Determine the [X, Y] coordinate at the center of the cell enclosing the given text.  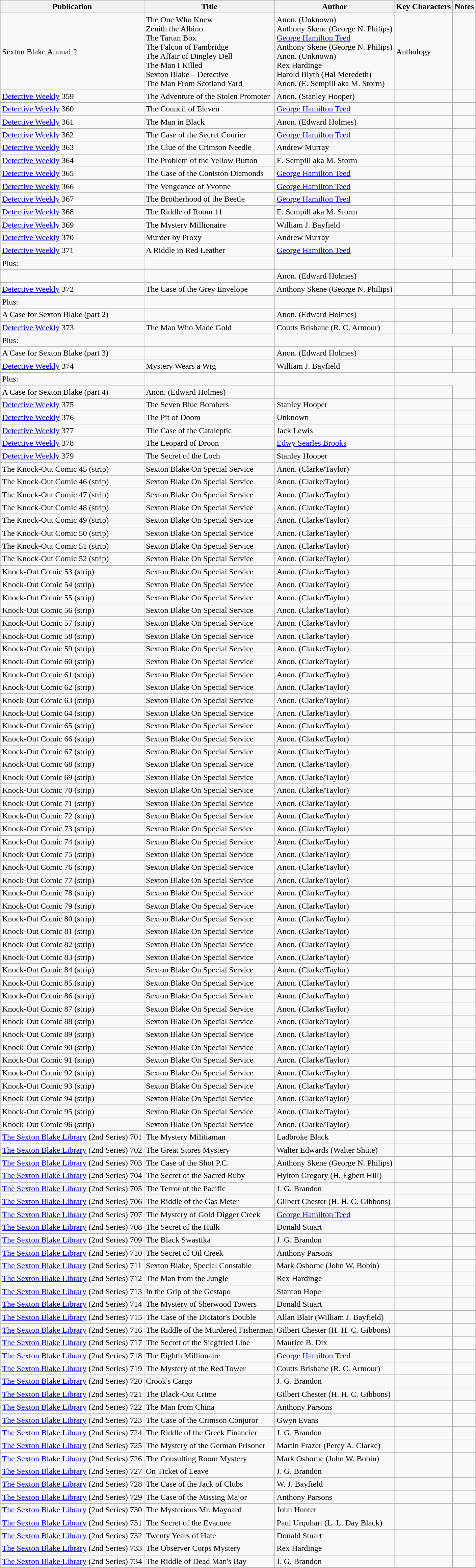
The Sexton Blake Library (2nd Series) 716 [72, 1330]
The Knock-Out Comic 50 (strip) [72, 533]
Knock-Out Comic 87 (strip) [72, 1009]
The Sexton Blake Library (2nd Series) 723 [72, 1420]
The Secret of the Siegfried Line [209, 1343]
The Sexton Blake Library (2nd Series) 715 [72, 1317]
The Sexton Blake Library (2nd Series) 708 [72, 1227]
Detective Weekly 379 [72, 456]
The Case of the Crimson Conjuror [209, 1420]
The Sexton Blake Library (2nd Series) 721 [72, 1394]
Unknown [335, 417]
Knock-Out Comic 76 (strip) [72, 867]
The Sexton Blake Library (2nd Series) 706 [72, 1201]
The Knock-Out Comic 46 (strip) [72, 482]
The Leopard of Droon [209, 443]
Ladbroke Black [335, 1137]
Knock-Out Comic 64 (strip) [72, 713]
The Case of the Cataleptic [209, 430]
Knock-Out Comic 55 (strip) [72, 597]
Detective Weekly 363 [72, 148]
The Sexton Blake Library (2nd Series) 720 [72, 1381]
The Sexton Blake Library (2nd Series) 717 [72, 1343]
Knock-Out Comic 57 (strip) [72, 623]
The Black-Out Crime [209, 1394]
Detective Weekly 377 [72, 430]
Knock-Out Comic 67 (strip) [72, 752]
Anon. (Stanley Hooper) [335, 96]
Author [335, 7]
The Man Who Made Gold [209, 328]
A Riddle in Red Leather [209, 251]
Knock-Out Comic 68 (strip) [72, 764]
The Brotherhood of the Beetle [209, 199]
The Knock-Out Comic 48 (strip) [72, 507]
The Mystery of the Red Tower [209, 1368]
The Sexton Blake Library (2nd Series) 734 [72, 1561]
Gwyn Evans [335, 1420]
Knock-Out Comic 71 (strip) [72, 803]
The Observer Corps Mystery [209, 1548]
The Man from the Jungle [209, 1279]
The Riddle of Room 11 [209, 212]
The Sexton Blake Library (2nd Series) 727 [72, 1471]
Knock-Out Comic 82 (strip) [72, 944]
Knock-Out Comic 65 (strip) [72, 726]
Detective Weekly 367 [72, 199]
The Man in Black [209, 122]
The Pit of Doom [209, 417]
The Knock-Out Comic 52 (strip) [72, 559]
The Knock-Out Comic 51 (strip) [72, 546]
Knock-Out Comic 63 (strip) [72, 700]
The Man from China [209, 1407]
The Case of the Missing Major [209, 1497]
The Mystery of Gold Digger Creek [209, 1214]
The Knock-Out Comic 47 (strip) [72, 495]
Knock-Out Comic 78 (strip) [72, 893]
The Sexton Blake Library (2nd Series) 712 [72, 1279]
The Riddle of the Gas Meter [209, 1201]
Anthology [423, 51]
The Sexton Blake Library (2nd Series) 710 [72, 1253]
Detective Weekly 375 [72, 404]
Knock-Out Comic 66 (strip) [72, 739]
Knock-Out Comic 84 (strip) [72, 970]
The Riddle of Dead Man's Bay [209, 1561]
The Case of the Dictator's Double [209, 1317]
Jack Lewis [335, 430]
Detective Weekly 364 [72, 160]
Allan Blair (William J. Bayfield) [335, 1317]
The Secret of the Hulk [209, 1227]
The Eighth Millionaire [209, 1356]
The Problem of the Yellow Button [209, 160]
The Sexton Blake Library (2nd Series) 709 [72, 1240]
On Ticket of Leave [209, 1471]
Knock-Out Comic 53 (strip) [72, 572]
Detective Weekly 361 [72, 122]
Detective Weekly 372 [72, 289]
Detective Weekly 374 [72, 366]
Detective Weekly 360 [72, 109]
Detective Weekly 369 [72, 225]
The Great Stores Mystery [209, 1150]
Knock-Out Comic 56 (strip) [72, 610]
Knock-Out Comic 81 (strip) [72, 932]
In the Grip of the Gestapo [209, 1291]
Sexton Blake, Special Constable [209, 1266]
The Sexton Blake Library (2nd Series) 722 [72, 1407]
The Sexton Blake Library (2nd Series) 726 [72, 1458]
The Secret of Oil Creek [209, 1253]
Knock-Out Comic 54 (strip) [72, 584]
The Council of Eleven [209, 109]
The Sexton Blake Library (2nd Series) 714 [72, 1304]
W. J. Bayfield [335, 1484]
Knock-Out Comic 95 (strip) [72, 1112]
Detective Weekly 373 [72, 328]
The Mystery Millionaire [209, 225]
A Case for Sexton Blake (part 4) [72, 392]
The Sexton Blake Library (2nd Series) 702 [72, 1150]
The Case of the Jack of Clubs [209, 1484]
Knock-Out Comic 70 (strip) [72, 790]
A Case for Sexton Blake (part 3) [72, 353]
The Sexton Blake Library (2nd Series) 725 [72, 1445]
The Adventure of the Stolen Promoter [209, 96]
The Sexton Blake Library (2nd Series) 704 [72, 1176]
The Sexton Blake Library (2nd Series) 719 [72, 1368]
The Case of the Shot P.C. [209, 1163]
The Clue of the Crimson Needle [209, 148]
Knock-Out Comic 75 (strip) [72, 855]
Crook's Cargo [209, 1381]
The Mystery of the German Prisoner [209, 1445]
Detective Weekly 370 [72, 238]
The Seven Blue Bombers [209, 404]
The Secret of the Loch [209, 456]
The Riddle of the Murdered Fisherman [209, 1330]
Detective Weekly 371 [72, 251]
The Consulting Room Mystery [209, 1458]
Knock-Out Comic 72 (strip) [72, 816]
The Sexton Blake Library (2nd Series) 705 [72, 1188]
Knock-Out Comic 96 (strip) [72, 1124]
The Knock-Out Comic 45 (strip) [72, 469]
Publication [72, 7]
Knock-Out Comic 94 (strip) [72, 1099]
The Case of the Coniston Diamonds [209, 173]
Knock-Out Comic 83 (strip) [72, 957]
The Sexton Blake Library (2nd Series) 732 [72, 1536]
The Sexton Blake Library (2nd Series) 733 [72, 1548]
Knock-Out Comic 69 (strip) [72, 777]
Martin Frazer (Percy A. Clarke) [335, 1445]
Stanton Hope [335, 1291]
Knock-Out Comic 85 (strip) [72, 983]
Sexton Blake Annual 2 [72, 51]
Knock-Out Comic 88 (strip) [72, 1021]
Twenty Years of Hate [209, 1536]
Knock-Out Comic 89 (strip) [72, 1034]
Hylton Gregory (H. Egbert Hill) [335, 1176]
Maurice B. Dix [335, 1343]
Detective Weekly 368 [72, 212]
The Sexton Blake Library (2nd Series) 713 [72, 1291]
Walter Edwards (Walter Shute) [335, 1150]
Detective Weekly 362 [72, 135]
A Case for Sexton Blake (part 2) [72, 315]
Knock-Out Comic 79 (strip) [72, 906]
The Sexton Blake Library (2nd Series) 731 [72, 1523]
Knock-Out Comic 58 (strip) [72, 636]
Murder by Proxy [209, 238]
The Knock-Out Comic 49 (strip) [72, 520]
Knock-Out Comic 93 (strip) [72, 1086]
The Mysterious Mr. Maynard [209, 1510]
The Terror of the Pacific [209, 1188]
The Sexton Blake Library (2nd Series) 730 [72, 1510]
The Case of the Grey Envelope [209, 289]
The Sexton Blake Library (2nd Series) 703 [72, 1163]
Detective Weekly 378 [72, 443]
Knock-Out Comic 80 (strip) [72, 919]
Title [209, 7]
Knock-Out Comic 60 (strip) [72, 662]
The Sexton Blake Library (2nd Series) 701 [72, 1137]
The Secret of the Sacred Ruby [209, 1176]
The Sexton Blake Library (2nd Series) 724 [72, 1433]
Knock-Out Comic 86 (strip) [72, 996]
The Vengeance of Yvonne [209, 186]
Knock-Out Comic 92 (strip) [72, 1073]
Knock-Out Comic 91 (strip) [72, 1060]
The Black Swastika [209, 1240]
The Sexton Blake Library (2nd Series) 718 [72, 1356]
The Sexton Blake Library (2nd Series) 729 [72, 1497]
Knock-Out Comic 59 (strip) [72, 649]
Detective Weekly 366 [72, 186]
Detective Weekly 359 [72, 96]
Knock-Out Comic 73 (strip) [72, 829]
Knock-Out Comic 90 (strip) [72, 1047]
Mystery Wears a Wig [209, 366]
The Mystery of Sherwood Towers [209, 1304]
The Case of the Secret Courier [209, 135]
Paul Urquhart (L. L. Day Black) [335, 1523]
Knock-Out Comic 62 (strip) [72, 687]
John Hunter [335, 1510]
The Sexton Blake Library (2nd Series) 711 [72, 1266]
The Sexton Blake Library (2nd Series) 728 [72, 1484]
Detective Weekly 365 [72, 173]
Notes [464, 7]
The Secret of the Evacuee [209, 1523]
The Mystery Militiaman [209, 1137]
The Sexton Blake Library (2nd Series) 707 [72, 1214]
The Riddle of the Greek Financier [209, 1433]
Key Characters [423, 7]
Knock-Out Comic 77 (strip) [72, 880]
Knock-Out Comic 61 (strip) [72, 675]
Edwy Searles Brooks [335, 443]
Detective Weekly 376 [72, 417]
Knock-Out Comic 74 (strip) [72, 842]
